Locate the cell with the specified text and output its (x, y) center coordinate. 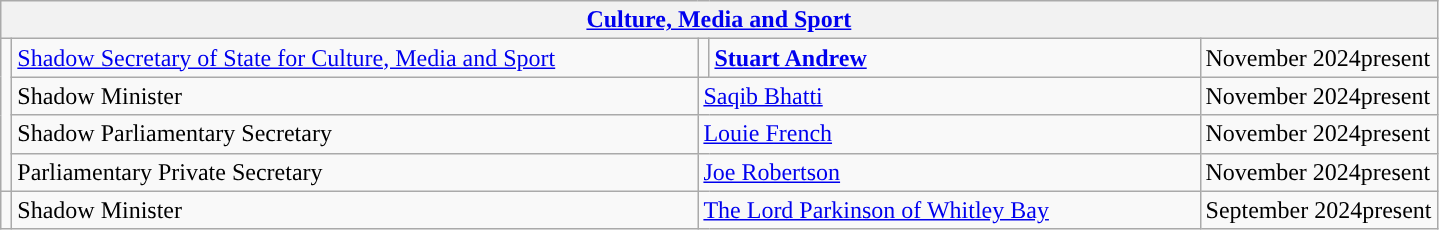
Culture, Media and Sport (719, 20)
Parliamentary Private Secretary (355, 172)
Joe Robertson (949, 172)
Shadow Parliamentary Secretary (355, 134)
Stuart Andrew (954, 58)
Louie French (949, 134)
Saqib Bhatti (949, 96)
Shadow Secretary of State for Culture, Media and Sport (355, 58)
The Lord Parkinson of Whitley Bay (949, 210)
September 2024present (1318, 210)
